Locate the cell with the specified text and output its (x, y) center coordinate. 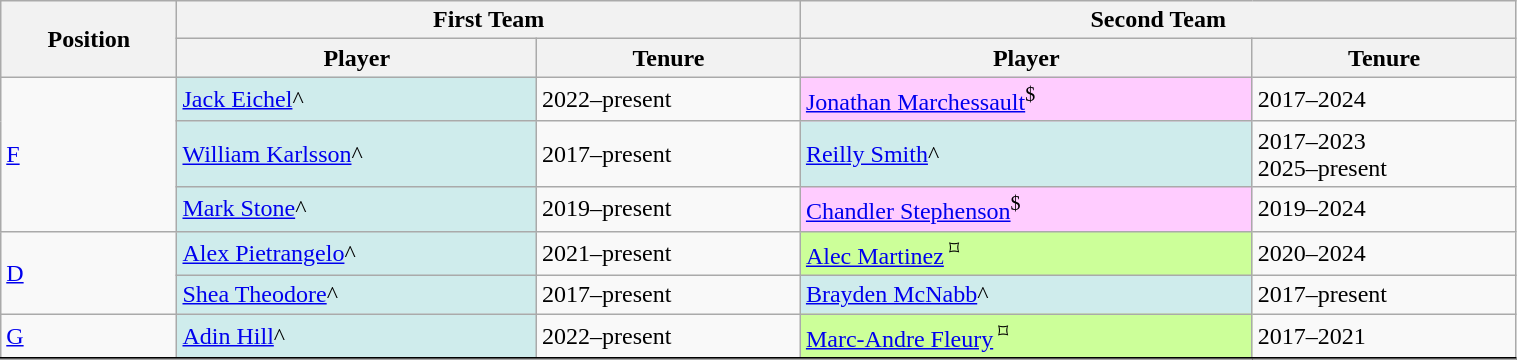
G (89, 336)
Alex Pietrangelo^ (357, 254)
Mark Stone^ (357, 208)
Marc-Andre Fleury ⌑ (1026, 336)
First Team (488, 20)
2019–present (669, 208)
2017–20232025–present (1384, 154)
Chandler Stephenson$ (1026, 208)
Jonathan Marchessault$ (1026, 100)
F (89, 154)
2019–2024 (1384, 208)
Adin Hill^ (357, 336)
Brayden McNabb^ (1026, 295)
Alec Martinez ⌑ (1026, 254)
William Karlsson^ (357, 154)
Second Team (1158, 20)
Shea Theodore^ (357, 295)
Position (89, 39)
2017–2024 (1384, 100)
2020–2024 (1384, 254)
2017–2021 (1384, 336)
Reilly Smith^ (1026, 154)
D (89, 272)
Jack Eichel^ (357, 100)
2021–present (669, 254)
